Determine the (X, Y) coordinate at the center of the cell enclosing the given text.  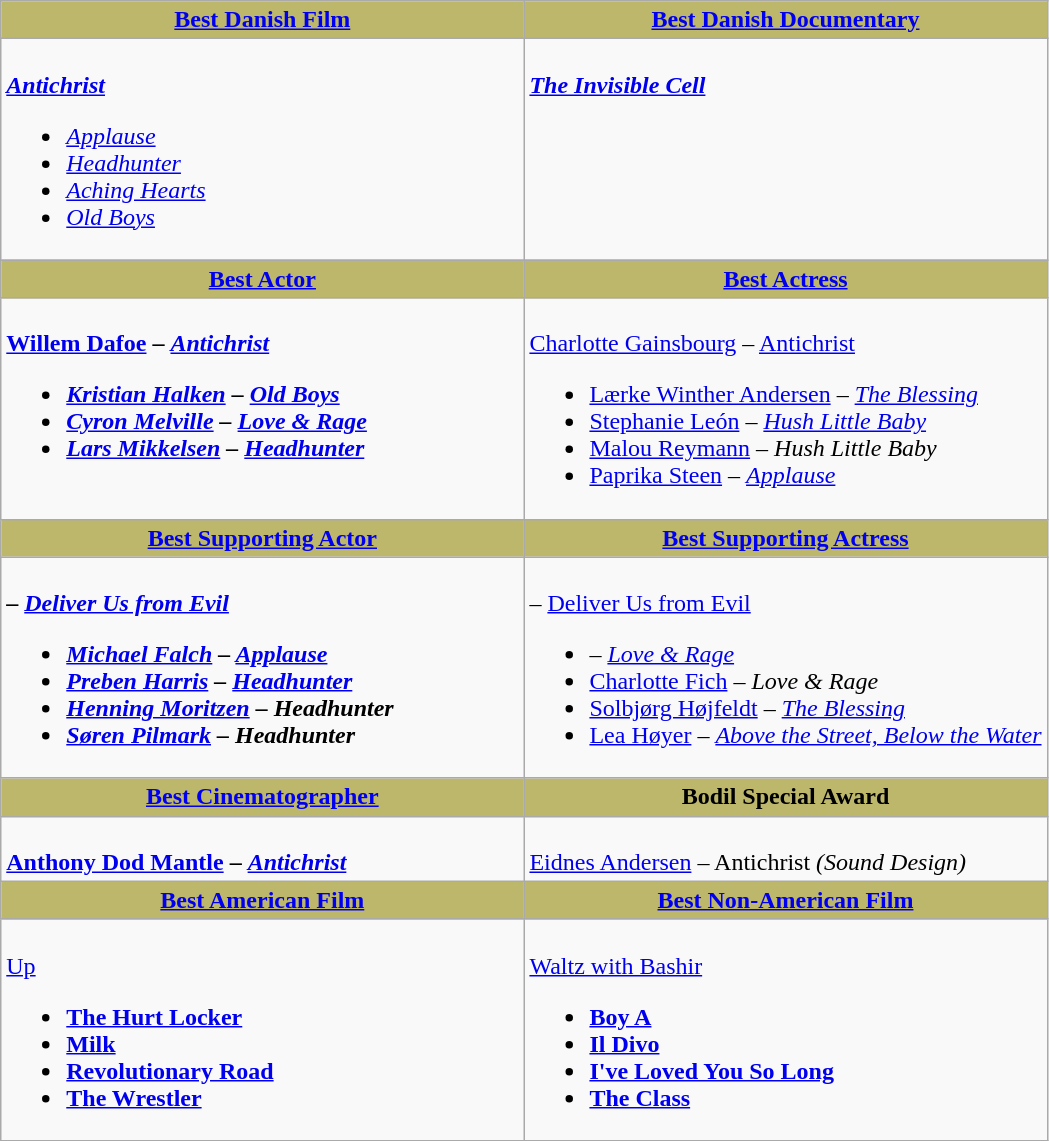
Best Actor (262, 279)
Best Supporting Actress (786, 538)
Best American Film (262, 900)
The Invisible Cell (786, 150)
UpThe Hurt LockerMilkRevolutionary RoadThe Wrestler (262, 1030)
Best Non-American Film (786, 900)
Best Danish Film (262, 20)
Bodil Special Award (786, 797)
Anthony Dod Mantle – Antichrist (262, 848)
Best Supporting Actor (262, 538)
Willem Dafoe – AntichristKristian Halken – Old BoysCyron Melville – Love & RageLars Mikkelsen – Headhunter (262, 408)
AntichristApplauseHeadhunterAching HeartsOld Boys (262, 150)
Best Danish Documentary (786, 20)
Waltz with BashirBoy AIl DivoI've Loved You So LongThe Class (786, 1030)
– Deliver Us from Evil – Love & RageCharlotte Fich – Love & RageSolbjørg Højfeldt – The BlessingLea Høyer – Above the Street, Below the Water (786, 668)
– Deliver Us from EvilMichael Falch – ApplausePreben Harris – HeadhunterHenning Moritzen – HeadhunterSøren Pilmark – Headhunter (262, 668)
Best Cinematographer (262, 797)
Eidnes Andersen – Antichrist (Sound Design) (786, 848)
Best Actress (786, 279)
